Locate the cell with the specified text and output its [X, Y] center coordinate. 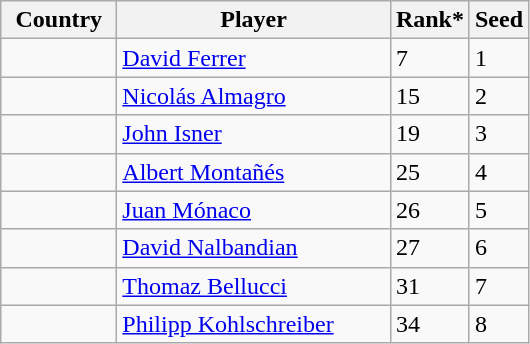
6 [498, 248]
Rank* [430, 20]
34 [430, 324]
Player [254, 20]
Philipp Kohlschreiber [254, 324]
Albert Montañés [254, 172]
John Isner [254, 134]
Thomaz Bellucci [254, 286]
5 [498, 210]
1 [498, 58]
3 [498, 134]
David Nalbandian [254, 248]
25 [430, 172]
Nicolás Almagro [254, 96]
15 [430, 96]
19 [430, 134]
31 [430, 286]
8 [498, 324]
David Ferrer [254, 58]
4 [498, 172]
2 [498, 96]
Juan Mónaco [254, 210]
26 [430, 210]
27 [430, 248]
Seed [498, 20]
Country [59, 20]
